Detect which cell encompasses the target text, then output its (x, y) center coordinate. 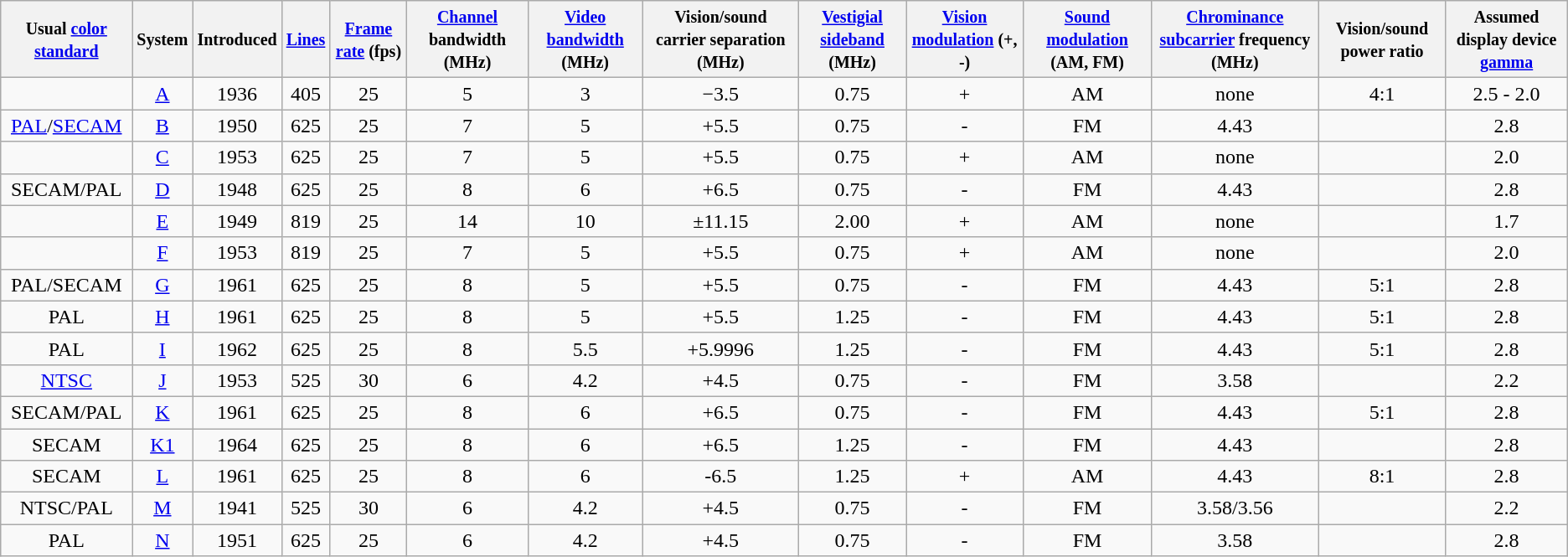
Introduced (237, 39)
14 (467, 221)
System (162, 39)
2.5 - 2.0 (1506, 94)
K1 (162, 445)
1951 (237, 540)
L (162, 477)
1941 (237, 508)
8:1 (1382, 477)
Video bandwidth (MHz) (585, 39)
2.00 (852, 221)
3 (585, 94)
4:1 (1382, 94)
1.7 (1506, 221)
-6.5 (720, 477)
N (162, 540)
A (162, 94)
Sound modulation (AM, FM) (1087, 39)
+5.9996 (720, 348)
1936 (237, 94)
Assumed display device gamma (1506, 39)
Chrominance subcarrier frequency (MHz) (1235, 39)
D (162, 189)
Lines (306, 39)
I (162, 348)
B (162, 126)
F (162, 253)
3.58/3.56 (1235, 508)
Usual color standard (67, 39)
J (162, 380)
1964 (237, 445)
−3.5 (720, 94)
H (162, 317)
1962 (237, 348)
1950 (237, 126)
NTSC/PAL (67, 508)
1948 (237, 189)
Vestigial sideband (MHz) (852, 39)
M (162, 508)
Vision modulation (+, -) (965, 39)
±11.15 (720, 221)
E (162, 221)
10 (585, 221)
1949 (237, 221)
Vision/sound carrier separation (MHz) (720, 39)
405 (306, 94)
K (162, 412)
Frame rate (fps) (369, 39)
Vision/sound power ratio (1382, 39)
Channel bandwidth (MHz) (467, 39)
5.5 (585, 348)
NTSC (67, 380)
G (162, 285)
C (162, 157)
